For the text-containing cell, return its midpoint in [X, Y] coordinate format. 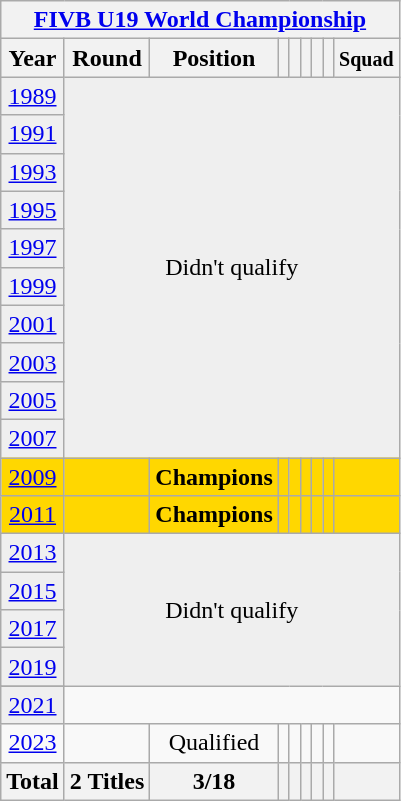
2013 [33, 553]
1993 [33, 172]
1989 [33, 96]
1999 [33, 286]
1995 [33, 210]
2019 [33, 667]
Position [214, 58]
2023 [33, 743]
FIVB U19 World Championship [200, 20]
2003 [33, 362]
2 Titles [107, 781]
3/18 [214, 781]
2011 [33, 515]
Qualified [214, 743]
Round [107, 58]
1997 [33, 248]
2015 [33, 591]
1991 [33, 134]
2007 [33, 438]
Year [33, 58]
2001 [33, 324]
2017 [33, 629]
2009 [33, 477]
2005 [33, 400]
2021 [33, 705]
Squad [367, 58]
Total [33, 781]
